Capture the cell that displays the provided text and extract its [x, y] central coordinate. 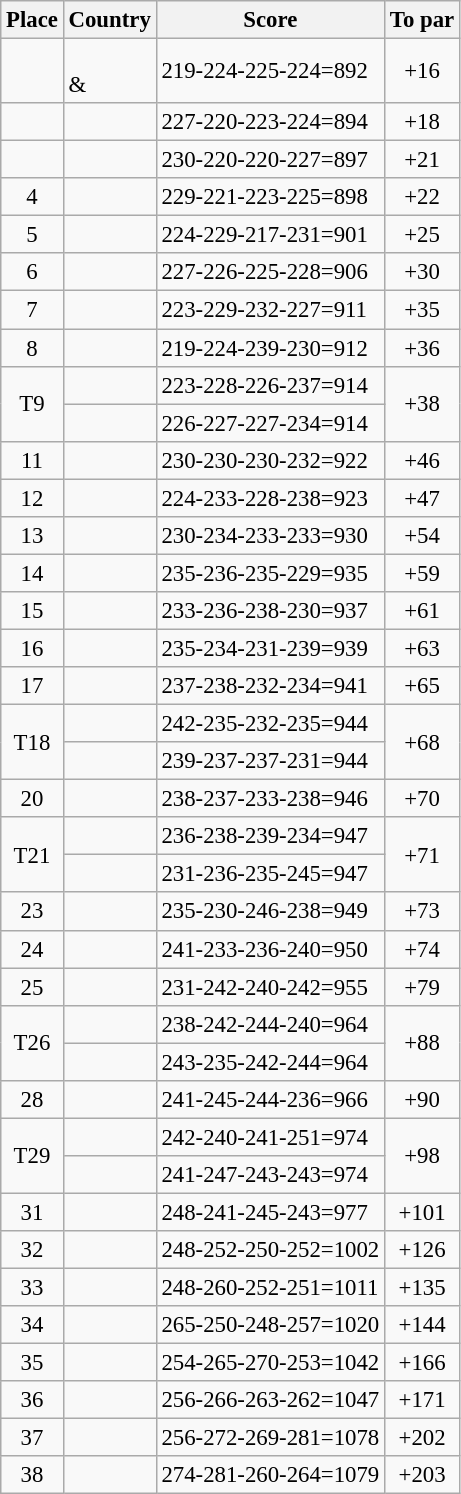
+25 [422, 235]
254-265-270-253=1042 [270, 1363]
233-236-238-230=937 [270, 611]
+46 [422, 460]
Country [110, 20]
242-240-241-251=974 [270, 1137]
+144 [422, 1325]
T18 [32, 742]
243-235-242-244=964 [270, 1062]
227-226-225-228=906 [270, 273]
+71 [422, 854]
256-272-269-281=1078 [270, 1438]
31 [32, 1212]
4 [32, 197]
238-237-233-238=946 [270, 799]
+61 [422, 611]
265-250-248-257=1020 [270, 1325]
230-234-233-233=930 [270, 536]
16 [32, 648]
+38 [422, 404]
37 [32, 1438]
+21 [422, 160]
241-233-236-240=950 [270, 949]
5 [32, 235]
+70 [422, 799]
+47 [422, 498]
231-236-235-245=947 [270, 874]
235-234-231-239=939 [270, 648]
236-238-239-234=947 [270, 836]
226-227-227-234=914 [270, 423]
Score [270, 20]
274-281-260-264=1079 [270, 1475]
+79 [422, 987]
242-235-232-235=944 [270, 724]
237-238-232-234=941 [270, 686]
Place [32, 20]
+135 [422, 1288]
36 [32, 1400]
+22 [422, 197]
223-228-226-237=914 [270, 385]
230-230-230-232=922 [270, 460]
+74 [422, 949]
20 [32, 799]
T21 [32, 854]
+171 [422, 1400]
12 [32, 498]
7 [32, 310]
24 [32, 949]
241-245-244-236=966 [270, 1100]
15 [32, 611]
28 [32, 1100]
T9 [32, 404]
+36 [422, 348]
+126 [422, 1250]
+30 [422, 273]
219-224-225-224=892 [270, 72]
+90 [422, 1100]
+166 [422, 1363]
+18 [422, 122]
38 [32, 1475]
256-266-263-262=1047 [270, 1400]
227-220-223-224=894 [270, 122]
35 [32, 1363]
219-224-239-230=912 [270, 348]
239-237-237-231=944 [270, 761]
224-229-217-231=901 [270, 235]
238-242-244-240=964 [270, 1024]
241-247-243-243=974 [270, 1175]
235-230-246-238=949 [270, 912]
25 [32, 987]
To par [422, 20]
+59 [422, 573]
+203 [422, 1475]
11 [32, 460]
248-260-252-251=1011 [270, 1288]
248-252-250-252=1002 [270, 1250]
224-233-228-238=923 [270, 498]
235-236-235-229=935 [270, 573]
32 [32, 1250]
+65 [422, 686]
+54 [422, 536]
8 [32, 348]
+101 [422, 1212]
+16 [422, 72]
33 [32, 1288]
+98 [422, 1156]
223-229-232-227=911 [270, 310]
+202 [422, 1438]
13 [32, 536]
231-242-240-242=955 [270, 987]
230-220-220-227=897 [270, 160]
+35 [422, 310]
6 [32, 273]
23 [32, 912]
T29 [32, 1156]
T26 [32, 1042]
+73 [422, 912]
+88 [422, 1042]
14 [32, 573]
248-241-245-243=977 [270, 1212]
+68 [422, 742]
+63 [422, 648]
& [110, 72]
229-221-223-225=898 [270, 197]
34 [32, 1325]
17 [32, 686]
